Detect which cell encompasses the target text, then output its [x, y] center coordinate. 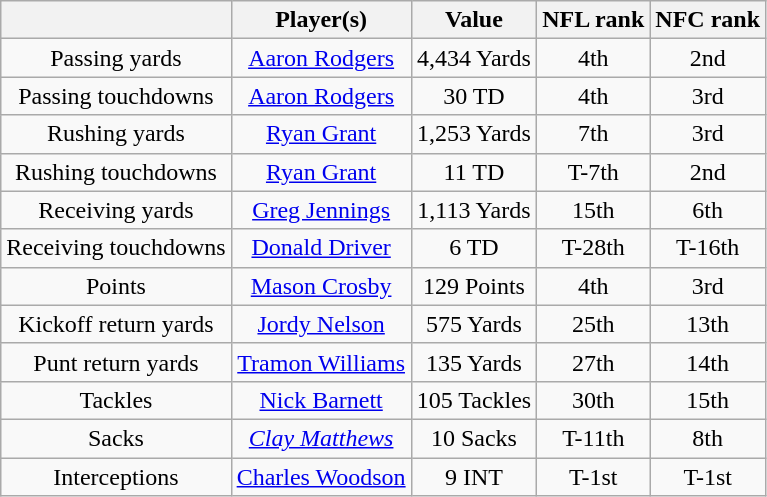
8th [708, 438]
7th [594, 134]
NFC rank [708, 20]
Punt return yards [116, 362]
25th [594, 324]
Passing yards [116, 58]
Tramon Williams [321, 362]
135 Yards [474, 362]
Clay Matthews [321, 438]
Tackles [116, 400]
Mason Crosby [321, 286]
575 Yards [474, 324]
T-28th [594, 248]
Charles Woodson [321, 477]
14th [708, 362]
1,253 Yards [474, 134]
T-11th [594, 438]
10 Sacks [474, 438]
4,434 Yards [474, 58]
11 TD [474, 172]
T-7th [594, 172]
13th [708, 324]
Greg Jennings [321, 210]
30 TD [474, 96]
T-16th [708, 248]
Nick Barnett [321, 400]
Receiving yards [116, 210]
Player(s) [321, 20]
6 TD [474, 248]
27th [594, 362]
1,113 Yards [474, 210]
129 Points [474, 286]
Points [116, 286]
105 Tackles [474, 400]
Donald Driver [321, 248]
Jordy Nelson [321, 324]
Rushing yards [116, 134]
9 INT [474, 477]
Kickoff return yards [116, 324]
Receiving touchdowns [116, 248]
6th [708, 210]
Rushing touchdowns [116, 172]
NFL rank [594, 20]
Interceptions [116, 477]
Value [474, 20]
Passing touchdowns [116, 96]
Sacks [116, 438]
30th [594, 400]
